For the text-containing cell, return its midpoint in [x, y] coordinate format. 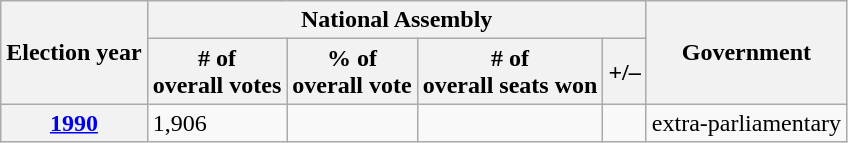
1,906 [217, 123]
# ofoverall votes [217, 72]
Election year [74, 52]
% ofoverall vote [352, 72]
Government [746, 52]
1990 [74, 123]
# ofoverall seats won [510, 72]
+/– [624, 72]
extra-parliamentary [746, 123]
National Assembly [396, 20]
